Capture the cell that displays the provided text and extract its (X, Y) central coordinate. 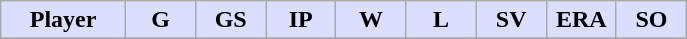
Player (64, 20)
W (371, 20)
ERA (581, 20)
L (441, 20)
G (160, 20)
IP (301, 20)
SO (651, 20)
SV (511, 20)
GS (231, 20)
